Return the [x, y] coordinate for the center point of the cell that contains the specified text.  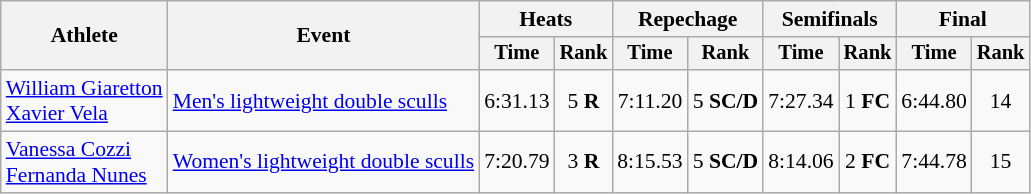
7:44.78 [934, 162]
2 FC [868, 162]
6:31.13 [516, 100]
Semifinals [830, 19]
7:11.20 [650, 100]
15 [1001, 162]
Men's lightweight double sculls [324, 100]
5 R [584, 100]
Repechage [688, 19]
Heats [546, 19]
William GiarettonXavier Vela [84, 100]
6:44.80 [934, 100]
7:20.79 [516, 162]
Event [324, 36]
Vanessa CozziFernanda Nunes [84, 162]
8:15.53 [650, 162]
1 FC [868, 100]
Women's lightweight double sculls [324, 162]
3 R [584, 162]
Final [962, 19]
8:14.06 [800, 162]
7:27.34 [800, 100]
14 [1001, 100]
Athlete [84, 36]
